Pinpoint the cell where the given text exists, returning its (x, y) midpoint coordinate. 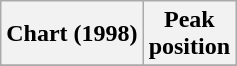
Peakposition (189, 34)
Chart (1998) (72, 34)
